Return the [X, Y] coordinate for the center point of the cell that contains the specified text.  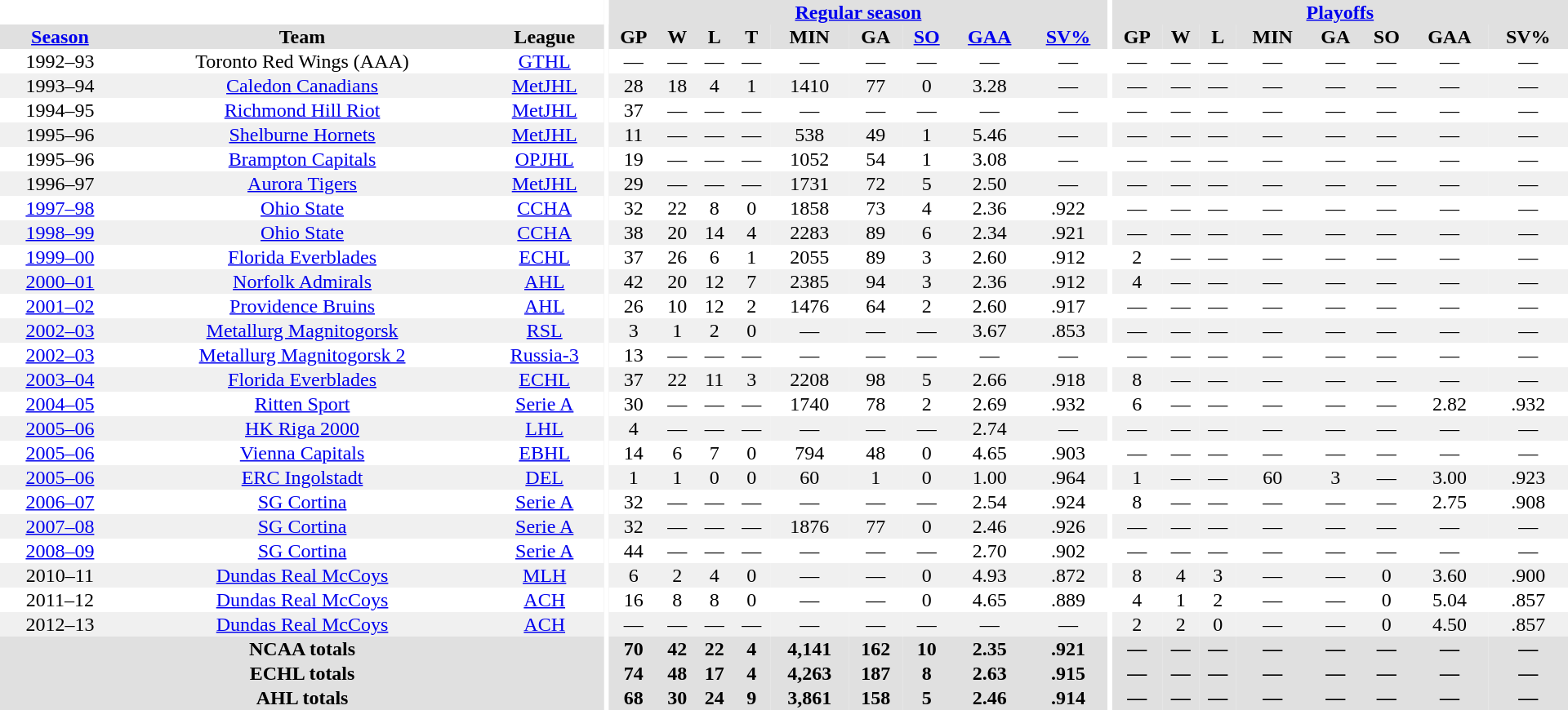
.915 [1068, 673]
2.35 [990, 649]
.902 [1068, 551]
18 [677, 86]
2.75 [1449, 502]
3.67 [990, 331]
3.08 [990, 159]
.923 [1528, 477]
Metallurg Magnitogorsk 2 [302, 355]
1876 [809, 526]
54 [875, 159]
Playoffs [1340, 12]
2.63 [990, 673]
.914 [1068, 698]
1994–95 [60, 110]
28 [634, 86]
2000–01 [60, 282]
2001–02 [60, 306]
.964 [1068, 477]
.872 [1068, 575]
73 [875, 208]
13 [634, 355]
17 [715, 673]
1052 [809, 159]
Russia-3 [544, 355]
.917 [1068, 306]
3,861 [809, 698]
GTHL [544, 61]
19 [634, 159]
Ritten Sport [302, 404]
T [752, 37]
3.28 [990, 86]
1999–00 [60, 257]
187 [875, 673]
Brampton Capitals [302, 159]
HK Riga 2000 [302, 428]
158 [875, 698]
OPJHL [544, 159]
9 [752, 698]
2011–12 [60, 600]
2.69 [990, 404]
.908 [1528, 502]
League [544, 37]
1410 [809, 86]
2004–05 [60, 404]
2.50 [990, 184]
3.60 [1449, 575]
162 [875, 649]
.918 [1068, 379]
Metallurg Magnitogorsk [302, 331]
4,141 [809, 649]
LHL [544, 428]
78 [875, 404]
2208 [809, 379]
2010–11 [60, 575]
94 [875, 282]
Season [60, 37]
1731 [809, 184]
2.74 [990, 428]
Toronto Red Wings (AAA) [302, 61]
Team [302, 37]
1992–93 [60, 61]
4.50 [1449, 624]
Norfolk Admirals [302, 282]
AHL totals [302, 698]
Caledon Canadians [302, 86]
49 [875, 135]
3.00 [1449, 477]
.922 [1068, 208]
Vienna Capitals [302, 453]
ERC Ingolstadt [302, 477]
2283 [809, 233]
Richmond Hill Riot [302, 110]
2008–09 [60, 551]
1476 [809, 306]
ECHL totals [302, 673]
4,263 [809, 673]
29 [634, 184]
5.46 [990, 135]
2.82 [1449, 404]
1740 [809, 404]
98 [875, 379]
24 [715, 698]
5.04 [1449, 600]
1993–94 [60, 86]
38 [634, 233]
1996–97 [60, 184]
72 [875, 184]
4.93 [990, 575]
2055 [809, 257]
2006–07 [60, 502]
2.66 [990, 379]
EBHL [544, 453]
1.00 [990, 477]
70 [634, 649]
2012–13 [60, 624]
NCAA totals [302, 649]
.853 [1068, 331]
16 [634, 600]
Regular season [857, 12]
Shelburne Hornets [302, 135]
Aurora Tigers [302, 184]
74 [634, 673]
RSL [544, 331]
1998–99 [60, 233]
2385 [809, 282]
2.34 [990, 233]
.903 [1068, 453]
794 [809, 453]
.889 [1068, 600]
1858 [809, 208]
2.70 [990, 551]
.900 [1528, 575]
64 [875, 306]
68 [634, 698]
44 [634, 551]
DEL [544, 477]
538 [809, 135]
1997–98 [60, 208]
2003–04 [60, 379]
Providence Bruins [302, 306]
.924 [1068, 502]
MLH [544, 575]
2.54 [990, 502]
.926 [1068, 526]
2007–08 [60, 526]
